Extract the (x, y) coordinate from the center of the cell holding the provided text.  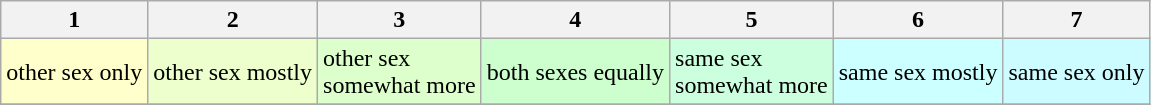
other sex only (74, 72)
both sexes equally (575, 72)
5 (752, 20)
other sex mostly (233, 72)
3 (400, 20)
7 (1076, 20)
other sexsomewhat more (400, 72)
same sex mostly (918, 72)
1 (74, 20)
6 (918, 20)
same sexsomewhat more (752, 72)
2 (233, 20)
4 (575, 20)
same sex only (1076, 72)
